Capture the cell that displays the provided text and extract its (x, y) central coordinate. 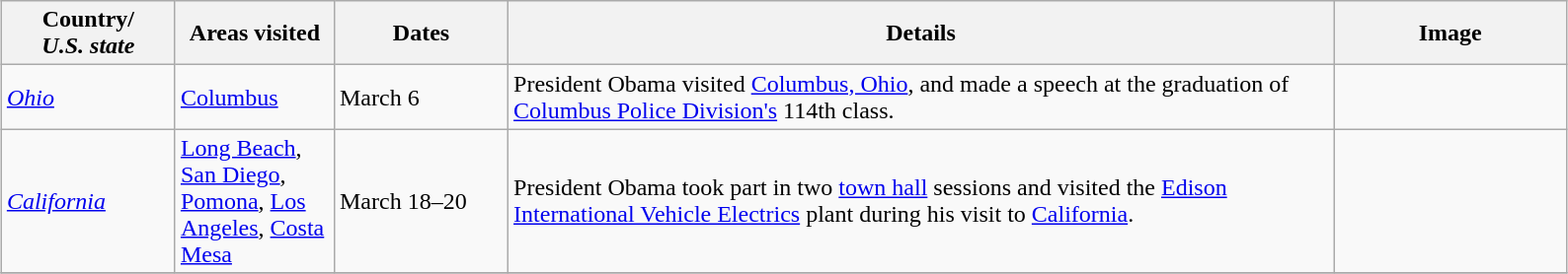
March 6 (421, 97)
Country/U.S. state (88, 34)
Columbus (255, 97)
President Obama took part in two town hall sessions and visited the Edison International Vehicle Electrics plant during his visit to California. (921, 201)
Image (1450, 34)
Areas visited (255, 34)
Long Beach, San Diego, Pomona, Los Angeles, Costa Mesa (255, 201)
Details (921, 34)
President Obama visited Columbus, Ohio, and made a speech at the graduation of Columbus Police Division's 114th class. (921, 97)
California (88, 201)
Ohio (88, 97)
Dates (421, 34)
March 18–20 (421, 201)
